Output the (X, Y) coordinate of the center of the cell containing the given text.  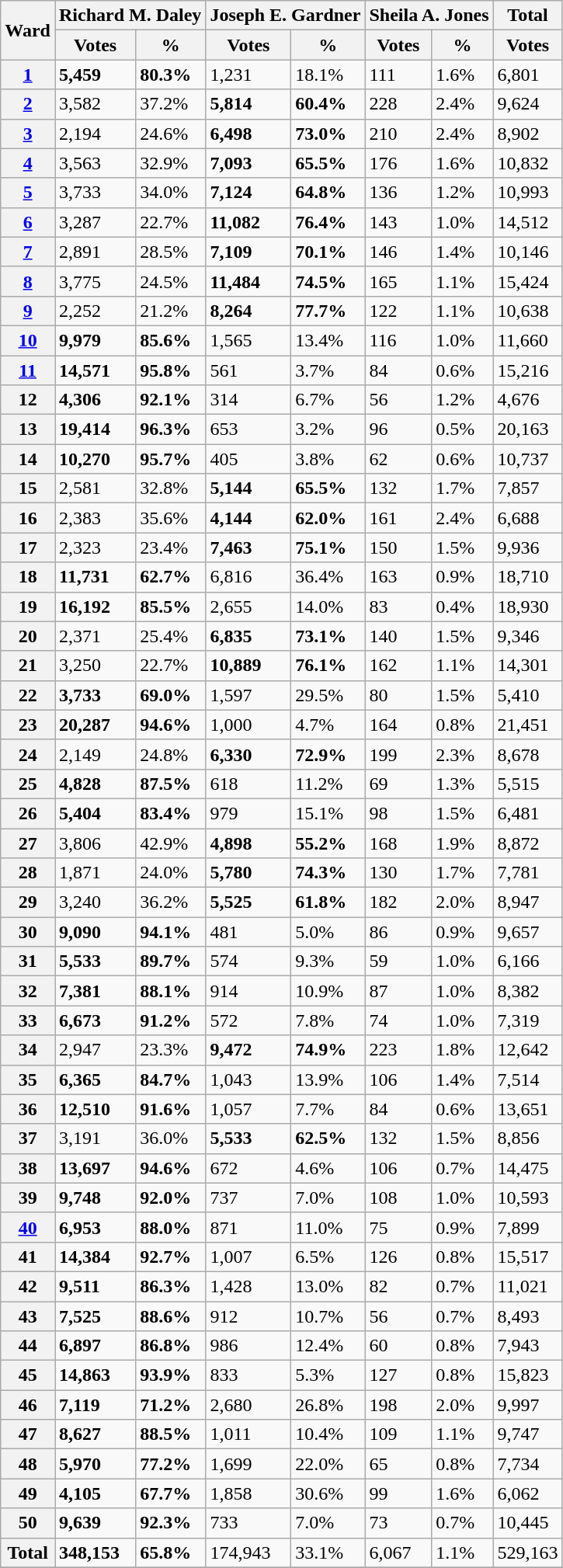
10.9% (328, 991)
10,445 (528, 1523)
572 (248, 1020)
168 (398, 843)
59 (398, 961)
979 (248, 813)
164 (398, 725)
82 (398, 1286)
69.0% (171, 695)
6,688 (528, 518)
2 (28, 104)
96 (398, 429)
36.2% (171, 902)
6,835 (248, 636)
9,624 (528, 104)
24.0% (171, 873)
0.4% (463, 607)
3.2% (328, 429)
7,381 (95, 991)
55.2% (328, 843)
9,747 (528, 1434)
5,814 (248, 104)
69 (398, 784)
86.8% (171, 1346)
11.2% (328, 784)
574 (248, 961)
76.1% (328, 666)
1.8% (463, 1050)
130 (398, 873)
1,565 (248, 340)
15.1% (328, 813)
5,515 (528, 784)
15,424 (528, 281)
35.6% (171, 518)
14,512 (528, 222)
85.6% (171, 340)
4.6% (328, 1168)
2,581 (95, 488)
44 (28, 1346)
871 (248, 1227)
4 (28, 163)
2,323 (95, 548)
Joseph E. Gardner (286, 16)
33 (28, 1020)
13,651 (528, 1109)
8,947 (528, 902)
182 (398, 902)
41 (28, 1257)
6,897 (95, 1346)
7,109 (248, 252)
83 (398, 607)
32 (28, 991)
6,365 (95, 1080)
11 (28, 370)
111 (398, 75)
8,382 (528, 991)
93.9% (171, 1375)
1,231 (248, 75)
80 (398, 695)
75.1% (328, 548)
29.5% (328, 695)
7,857 (528, 488)
48 (28, 1464)
12,510 (95, 1109)
6,801 (528, 75)
20,287 (95, 725)
85.5% (171, 607)
127 (398, 1375)
136 (398, 193)
10,889 (248, 666)
3.8% (328, 459)
18.1% (328, 75)
4.7% (328, 725)
10,737 (528, 459)
672 (248, 1168)
6,166 (528, 961)
7,781 (528, 873)
73 (398, 1523)
22 (28, 695)
91.2% (171, 1020)
10.4% (328, 1434)
70.1% (328, 252)
2,252 (95, 311)
10.7% (328, 1316)
92.7% (171, 1257)
73.0% (328, 134)
30 (28, 932)
1,699 (248, 1464)
13.0% (328, 1286)
74.3% (328, 873)
5,970 (95, 1464)
35 (28, 1080)
19,414 (95, 429)
3.7% (328, 370)
60 (398, 1346)
94.1% (171, 932)
65 (398, 1464)
6,953 (95, 1227)
6,481 (528, 813)
3,191 (95, 1139)
348,153 (95, 1552)
150 (398, 548)
37.2% (171, 104)
9.3% (328, 961)
38 (28, 1168)
10,638 (528, 311)
87.5% (171, 784)
2,947 (95, 1050)
16 (28, 518)
561 (248, 370)
14.0% (328, 607)
47 (28, 1434)
60.4% (328, 104)
86.3% (171, 1286)
2,149 (95, 754)
9,657 (528, 932)
21.2% (171, 311)
5.3% (328, 1375)
8 (28, 281)
9,639 (95, 1523)
80.3% (171, 75)
914 (248, 991)
83.4% (171, 813)
3,582 (95, 104)
1,011 (248, 1434)
653 (248, 429)
3,563 (95, 163)
165 (398, 281)
12 (28, 400)
76.4% (328, 222)
122 (398, 311)
481 (248, 932)
228 (398, 104)
13,697 (95, 1168)
88.1% (171, 991)
6,816 (248, 577)
7,119 (95, 1405)
4,898 (248, 843)
1.9% (463, 843)
4,144 (248, 518)
33.1% (328, 1552)
24.6% (171, 134)
92.0% (171, 1198)
37 (28, 1139)
1,043 (248, 1080)
4,306 (95, 400)
3 (28, 134)
4,676 (528, 400)
98 (398, 813)
11,484 (248, 281)
6.7% (328, 400)
14,475 (528, 1168)
65.8% (171, 1552)
28.5% (171, 252)
6,067 (398, 1552)
9,472 (248, 1050)
1,597 (248, 695)
223 (398, 1050)
8,872 (528, 843)
210 (398, 134)
5,410 (528, 695)
116 (398, 340)
7,525 (95, 1316)
9,748 (95, 1198)
733 (248, 1523)
833 (248, 1375)
529,163 (528, 1552)
163 (398, 577)
8,627 (95, 1434)
405 (248, 459)
1.3% (463, 784)
Ward (28, 30)
1,858 (248, 1493)
62.5% (328, 1139)
7.8% (328, 1020)
11,082 (248, 222)
24 (28, 754)
96.3% (171, 429)
314 (248, 400)
9 (28, 311)
64.8% (328, 193)
14,571 (95, 370)
95.7% (171, 459)
29 (28, 902)
7,899 (528, 1227)
13.9% (328, 1080)
8,902 (528, 134)
92.3% (171, 1523)
2,371 (95, 636)
3,240 (95, 902)
0.5% (463, 429)
86 (398, 932)
Sheila A. Jones (429, 16)
39 (28, 1198)
61.8% (328, 902)
24.5% (171, 281)
7,319 (528, 1020)
7 (28, 252)
84.7% (171, 1080)
5,525 (248, 902)
32.9% (171, 163)
23 (28, 725)
88.5% (171, 1434)
77.2% (171, 1464)
89.7% (171, 961)
34.0% (171, 193)
9,346 (528, 636)
176 (398, 163)
10,270 (95, 459)
2,383 (95, 518)
1,428 (248, 1286)
14,384 (95, 1257)
23.4% (171, 548)
11,021 (528, 1286)
75 (398, 1227)
161 (398, 518)
32.8% (171, 488)
46 (28, 1405)
6 (28, 222)
95.8% (171, 370)
36.0% (171, 1139)
14,301 (528, 666)
34 (28, 1050)
14,863 (95, 1375)
36 (28, 1109)
11,731 (95, 577)
7,093 (248, 163)
15,823 (528, 1375)
15 (28, 488)
21,451 (528, 725)
5,144 (248, 488)
99 (398, 1493)
72.9% (328, 754)
2,655 (248, 607)
74.9% (328, 1050)
3,775 (95, 281)
3,250 (95, 666)
67.7% (171, 1493)
199 (398, 754)
45 (28, 1375)
13.4% (328, 340)
9,511 (95, 1286)
1,000 (248, 725)
18,710 (528, 577)
74 (398, 1020)
14 (28, 459)
6,062 (528, 1493)
9,936 (528, 548)
26 (28, 813)
15,517 (528, 1257)
71.2% (171, 1405)
77.7% (328, 311)
42.9% (171, 843)
5 (28, 193)
Richard M. Daley (130, 16)
5,404 (95, 813)
42 (28, 1286)
2.3% (463, 754)
8,856 (528, 1139)
7,943 (528, 1346)
108 (398, 1198)
8,678 (528, 754)
24.8% (171, 754)
4,105 (95, 1493)
10,593 (528, 1198)
16,192 (95, 607)
9,090 (95, 932)
2,194 (95, 134)
25 (28, 784)
88.6% (171, 1316)
31 (28, 961)
5.0% (328, 932)
62.7% (171, 577)
198 (398, 1405)
62 (398, 459)
6,498 (248, 134)
15,216 (528, 370)
126 (398, 1257)
21 (28, 666)
28 (28, 873)
23.3% (171, 1050)
2,680 (248, 1405)
9,979 (95, 340)
3,287 (95, 222)
1,007 (248, 1257)
50 (28, 1523)
140 (398, 636)
10,146 (528, 252)
12,642 (528, 1050)
1,871 (95, 873)
10,993 (528, 193)
27 (28, 843)
7,514 (528, 1080)
92.1% (171, 400)
62.0% (328, 518)
618 (248, 784)
3,806 (95, 843)
174,943 (248, 1552)
7,463 (248, 548)
11.0% (328, 1227)
20,163 (528, 429)
143 (398, 222)
10 (28, 340)
109 (398, 1434)
22.0% (328, 1464)
18 (28, 577)
18,930 (528, 607)
13 (28, 429)
986 (248, 1346)
2,891 (95, 252)
43 (28, 1316)
30.6% (328, 1493)
36.4% (328, 577)
26.8% (328, 1405)
7,124 (248, 193)
74.5% (328, 281)
19 (28, 607)
6,673 (95, 1020)
5,459 (95, 75)
10,832 (528, 163)
25.4% (171, 636)
162 (398, 666)
6,330 (248, 754)
8,493 (528, 1316)
91.6% (171, 1109)
146 (398, 252)
88.0% (171, 1227)
87 (398, 991)
7.7% (328, 1109)
49 (28, 1493)
1,057 (248, 1109)
8,264 (248, 311)
5,780 (248, 873)
12.4% (328, 1346)
4,828 (95, 784)
1 (28, 75)
40 (28, 1227)
7,734 (528, 1464)
912 (248, 1316)
20 (28, 636)
6.5% (328, 1257)
17 (28, 548)
73.1% (328, 636)
11,660 (528, 340)
9,997 (528, 1405)
737 (248, 1198)
